Return the (X, Y) coordinate for the center point of the cell that contains the specified text.  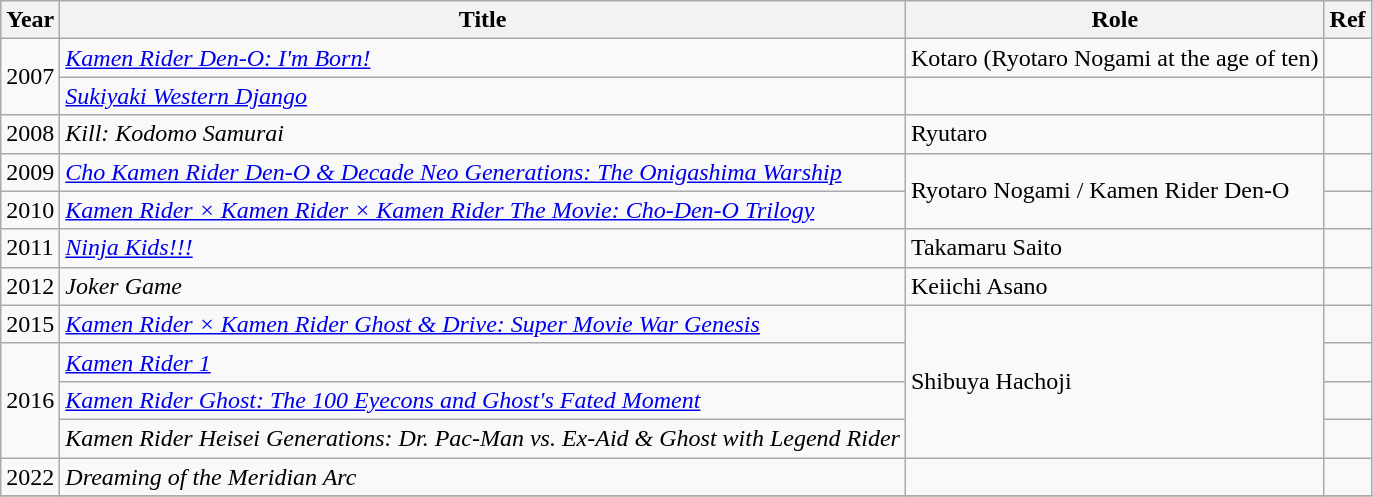
Keiichi Asano (1114, 286)
Ninja Kids!!! (483, 248)
2007 (30, 77)
Kamen Rider × Kamen Rider × Kamen Rider The Movie: Cho-Den-O Trilogy (483, 210)
Ref (1348, 20)
2022 (30, 477)
Kamen Rider 1 (483, 362)
Kamen Rider × Kamen Rider Ghost & Drive: Super Movie War Genesis (483, 324)
Takamaru Saito (1114, 248)
Kamen Rider Ghost: The 100 Eyecons and Ghost's Fated Moment (483, 400)
Kamen Rider Heisei Generations: Dr. Pac-Man vs. Ex-Aid & Ghost with Legend Rider (483, 438)
2016 (30, 400)
Role (1114, 20)
2010 (30, 210)
2009 (30, 172)
Kill: Kodomo Samurai (483, 134)
Joker Game (483, 286)
Title (483, 20)
Kamen Rider Den-O: I'm Born! (483, 58)
Ryotaro Nogami / Kamen Rider Den-O (1114, 191)
Ryutaro (1114, 134)
Year (30, 20)
Shibuya Hachoji (1114, 381)
Kotaro (Ryotaro Nogami at the age of ten) (1114, 58)
Sukiyaki Western Django (483, 96)
2011 (30, 248)
2015 (30, 324)
Dreaming of the Meridian Arc (483, 477)
2012 (30, 286)
Cho Kamen Rider Den-O & Decade Neo Generations: The Onigashima Warship (483, 172)
2008 (30, 134)
